Identify which cell holds the provided text, then report its [x, y] central coordinate. 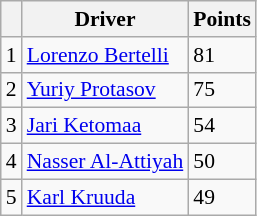
Nasser Al-Attiyah [106, 162]
50 [222, 162]
2 [12, 90]
1 [12, 55]
Yuriy Protasov [106, 90]
5 [12, 197]
49 [222, 197]
81 [222, 55]
54 [222, 126]
4 [12, 162]
75 [222, 90]
Lorenzo Bertelli [106, 55]
Points [222, 19]
Jari Ketomaa [106, 126]
Karl Kruuda [106, 197]
Driver [106, 19]
3 [12, 126]
